Capture the cell that displays the provided text and extract its [X, Y] central coordinate. 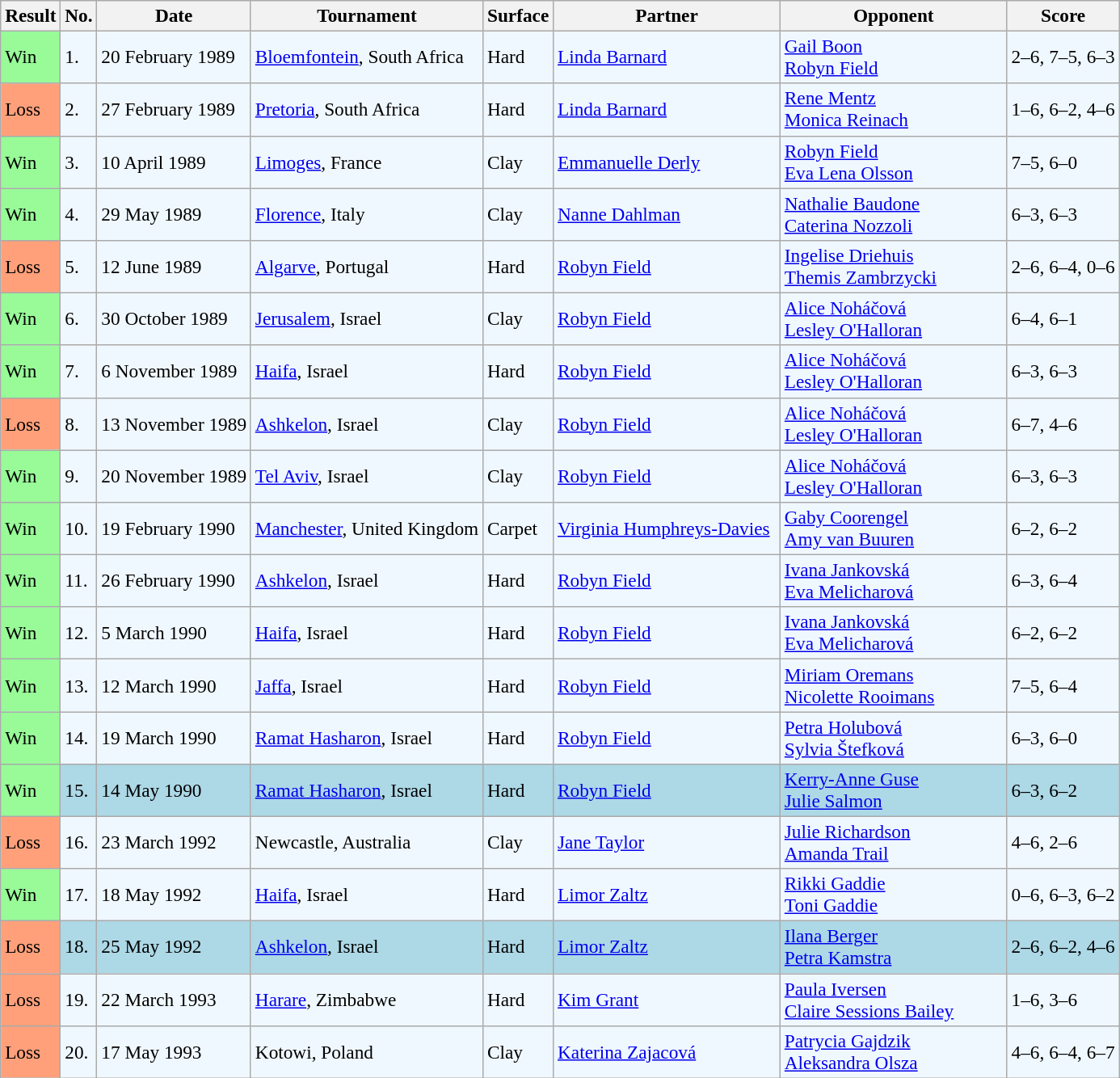
Rikki Gaddie Toni Gaddie [894, 895]
0–6, 6–3, 6–2 [1063, 895]
18. [79, 947]
Kim Grant [667, 999]
18 May 1992 [174, 895]
Nathalie Baudone Caterina Nozzoli [894, 213]
Score [1063, 15]
23 March 1992 [174, 842]
Manchester, United Kingdom [367, 528]
Newcastle, Australia [367, 842]
16. [79, 842]
8. [79, 423]
12. [79, 634]
Jaffa, Israel [367, 685]
26 February 1990 [174, 580]
Miriam Oremans Nicolette Rooimans [894, 685]
2–6, 6–4, 0–6 [1063, 267]
19 February 1990 [174, 528]
11. [79, 580]
Rene Mentz Monica Reinach [894, 110]
17. [79, 895]
29 May 1989 [174, 213]
20 November 1989 [174, 475]
Gaby Coorengel Amy van Buuren [894, 528]
Paula Iversen Claire Sessions Bailey [894, 999]
19. [79, 999]
12 June 1989 [174, 267]
Nanne Dahlman [667, 213]
Algarve, Portugal [367, 267]
Robyn Field Eva Lena Olsson [894, 162]
Julie Richardson Amanda Trail [894, 842]
4. [79, 213]
Opponent [894, 15]
2–6, 7–5, 6–3 [1063, 57]
6 November 1989 [174, 372]
10. [79, 528]
5. [79, 267]
6–3, 6–4 [1063, 580]
4–6, 6–4, 6–7 [1063, 1052]
17 May 1993 [174, 1052]
19 March 1990 [174, 737]
1–6, 3–6 [1063, 999]
12 March 1990 [174, 685]
Ingelise Driehuis Themis Zambrzycki [894, 267]
Limoges, France [367, 162]
1. [79, 57]
Jerusalem, Israel [367, 318]
1–6, 6–2, 4–6 [1063, 110]
Ilana Berger Petra Kamstra [894, 947]
15. [79, 790]
Tel Aviv, Israel [367, 475]
9. [79, 475]
6–3, 6–0 [1063, 737]
Gail Boon Robyn Field [894, 57]
7. [79, 372]
Patrycia Gajdzik Aleksandra Olsza [894, 1052]
2–6, 6–2, 4–6 [1063, 947]
6–7, 4–6 [1063, 423]
5 March 1990 [174, 634]
Bloemfontein, South Africa [367, 57]
6–4, 6–1 [1063, 318]
Tournament [367, 15]
2. [79, 110]
14. [79, 737]
13. [79, 685]
Jane Taylor [667, 842]
Result [31, 15]
25 May 1992 [174, 947]
Carpet [519, 528]
Harare, Zimbabwe [367, 999]
4–6, 2–6 [1063, 842]
22 March 1993 [174, 999]
10 April 1989 [174, 162]
No. [79, 15]
14 May 1990 [174, 790]
7–5, 6–4 [1063, 685]
Kotowi, Poland [367, 1052]
Surface [519, 15]
7–5, 6–0 [1063, 162]
3. [79, 162]
20 February 1989 [174, 57]
Partner [667, 15]
Petra Holubová Sylvia Štefková [894, 737]
Date [174, 15]
27 February 1989 [174, 110]
Kerry-Anne Guse Julie Salmon [894, 790]
30 October 1989 [174, 318]
Emmanuelle Derly [667, 162]
Pretoria, South Africa [367, 110]
13 November 1989 [174, 423]
Katerina Zajacová [667, 1052]
Virginia Humphreys-Davies [667, 528]
6–3, 6–2 [1063, 790]
6. [79, 318]
20. [79, 1052]
Florence, Italy [367, 213]
